From the cell containing the given text, extract its center point as [x, y] coordinate. 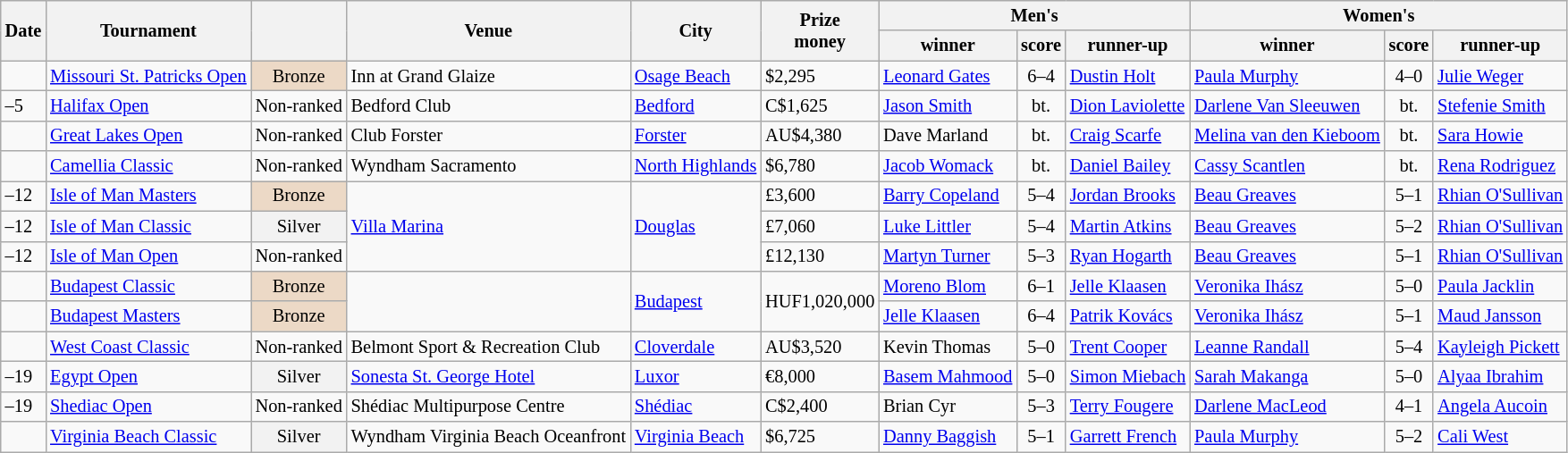
AU$3,520 [820, 347]
Kevin Thomas [948, 347]
Kayleigh Pickett [1500, 347]
North Highlands [695, 166]
Martyn Turner [948, 256]
Men's [1034, 15]
Cassy Scantlen [1287, 166]
C$2,400 [820, 407]
$2,295 [820, 76]
Basem Mahmood [948, 376]
Forster [695, 136]
Daniel Bailey [1128, 166]
£12,130 [820, 256]
Egypt Open [148, 376]
Julie Weger [1500, 76]
C$1,625 [820, 105]
Melina van den Kieboom [1287, 136]
Isle of Man Masters [148, 196]
Shediac Open [148, 407]
HUF1,020,000 [820, 300]
Sara Howie [1500, 136]
Martin Atkins [1128, 226]
Angela Aucoin [1500, 407]
Dion Laviolette [1128, 105]
Wyndham Sacramento [488, 166]
Leanne Randall [1287, 347]
Cloverdale [695, 347]
Budapest Classic [148, 286]
Belmont Sport & Recreation Club [488, 347]
Budapest [695, 300]
Bedford [695, 105]
Luke Littler [948, 226]
Paula Jacklin [1500, 286]
Trent Cooper [1128, 347]
Dave Marland [948, 136]
Darlene Van Sleeuwen [1287, 105]
Bedford Club [488, 105]
Venue [488, 30]
Halifax Open [148, 105]
Club Forster [488, 136]
Jason Smith [948, 105]
Virginia Beach [695, 437]
Camellia Classic [148, 166]
Virginia Beach Classic [148, 437]
6–1 [1041, 286]
Moreno Blom [948, 286]
€8,000 [820, 376]
Budapest Masters [148, 316]
Prizemoney [820, 30]
Garrett French [1128, 437]
4–1 [1409, 407]
Ryan Hogarth [1128, 256]
Date [23, 30]
Women's [1378, 15]
Villa Marina [488, 225]
£3,600 [820, 196]
£7,060 [820, 226]
Cali West [1500, 437]
AU$4,380 [820, 136]
Missouri St. Patricks Open [148, 76]
Great Lakes Open [148, 136]
Wyndham Virginia Beach Oceanfront [488, 437]
Dustin Holt [1128, 76]
Jordan Brooks [1128, 196]
Isle of Man Classic [148, 226]
Maud Jansson [1500, 316]
Sarah Makanga [1287, 376]
West Coast Classic [148, 347]
$6,725 [820, 437]
Brian Cyr [948, 407]
Rena Rodriguez [1500, 166]
Danny Baggish [948, 437]
Darlene MacLeod [1287, 407]
Sonesta St. George Hotel [488, 376]
Shédiac Multipurpose Centre [488, 407]
Simon Miebach [1128, 376]
4–0 [1409, 76]
Terry Fougere [1128, 407]
$6,780 [820, 166]
Patrik Kovács [1128, 316]
Leonard Gates [948, 76]
City [695, 30]
Douglas [695, 225]
Craig Scarfe [1128, 136]
Tournament [148, 30]
Alyaa Ibrahim [1500, 376]
Barry Copeland [948, 196]
Stefenie Smith [1500, 105]
Jacob Womack [948, 166]
Inn at Grand Glaize [488, 76]
Shédiac [695, 407]
Osage Beach [695, 76]
Isle of Man Open [148, 256]
Luxor [695, 376]
–5 [23, 105]
